For the text-containing cell, return its midpoint in (X, Y) coordinate format. 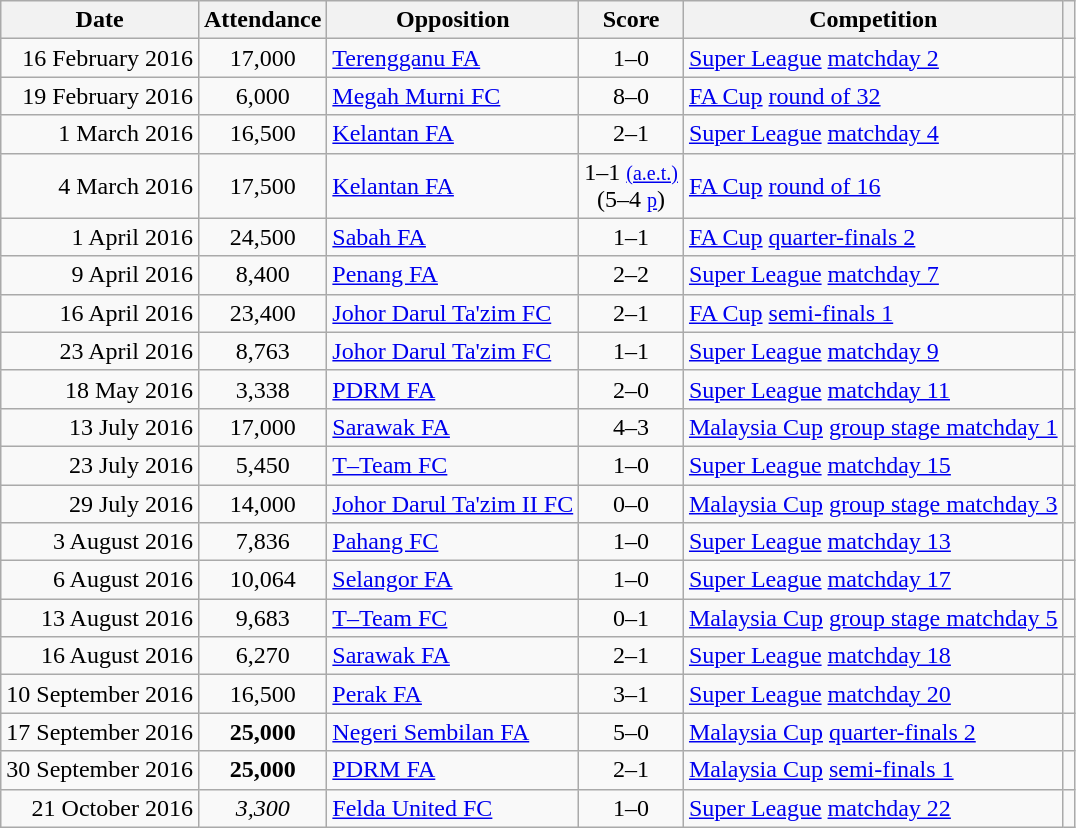
Malaysia Cup group stage matchday 3 (873, 503)
5,450 (262, 465)
13 August 2016 (100, 618)
Malaysia Cup quarter-finals 2 (873, 732)
Attendance (262, 20)
Super League matchday 2 (873, 58)
Super League matchday 17 (873, 580)
FA Cup quarter-finals 2 (873, 237)
9,683 (262, 618)
3,300 (262, 808)
3,338 (262, 389)
1–1 (a.e.t.)(5–4 p) (632, 186)
Super League matchday 4 (873, 134)
Super League matchday 9 (873, 351)
17 September 2016 (100, 732)
2–2 (632, 275)
9 April 2016 (100, 275)
Super League matchday 15 (873, 465)
17,500 (262, 186)
16 August 2016 (100, 656)
Super League matchday 13 (873, 542)
8–0 (632, 96)
2–0 (632, 389)
23,400 (262, 313)
Johor Darul Ta'zim II FC (453, 503)
6 August 2016 (100, 580)
Terengganu FA (453, 58)
0–0 (632, 503)
4–3 (632, 427)
Felda United FC (453, 808)
FA Cup round of 16 (873, 186)
16 February 2016 (100, 58)
0–1 (632, 618)
Super League matchday 18 (873, 656)
Date (100, 20)
30 September 2016 (100, 770)
Malaysia Cup semi-finals 1 (873, 770)
FA Cup round of 32 (873, 96)
Sabah FA (453, 237)
Perak FA (453, 694)
FA Cup semi-finals 1 (873, 313)
29 July 2016 (100, 503)
24,500 (262, 237)
5–0 (632, 732)
18 May 2016 (100, 389)
8,763 (262, 351)
Penang FA (453, 275)
16 April 2016 (100, 313)
3 August 2016 (100, 542)
10,064 (262, 580)
Super League matchday 11 (873, 389)
Opposition (453, 20)
4 March 2016 (100, 186)
Megah Murni FC (453, 96)
Super League matchday 22 (873, 808)
19 February 2016 (100, 96)
6,270 (262, 656)
Selangor FA (453, 580)
Pahang FC (453, 542)
3–1 (632, 694)
13 July 2016 (100, 427)
6,000 (262, 96)
8,400 (262, 275)
14,000 (262, 503)
Competition (873, 20)
Malaysia Cup group stage matchday 5 (873, 618)
10 September 2016 (100, 694)
Malaysia Cup group stage matchday 1 (873, 427)
1 March 2016 (100, 134)
Negeri Sembilan FA (453, 732)
1 April 2016 (100, 237)
Super League matchday 20 (873, 694)
7,836 (262, 542)
Score (632, 20)
21 October 2016 (100, 808)
23 April 2016 (100, 351)
Super League matchday 7 (873, 275)
23 July 2016 (100, 465)
